Capture the cell that displays the provided text and extract its (X, Y) central coordinate. 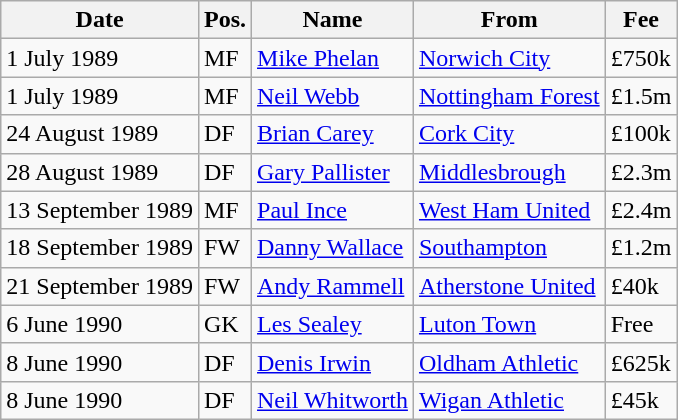
6 June 1990 (100, 324)
£625k (641, 362)
Date (100, 20)
Paul Ince (333, 210)
Free (641, 324)
Neil Whitworth (333, 400)
13 September 1989 (100, 210)
Oldham Athletic (509, 362)
Danny Wallace (333, 248)
Wigan Athletic (509, 400)
24 August 1989 (100, 134)
21 September 1989 (100, 286)
£2.3m (641, 172)
Nottingham Forest (509, 96)
28 August 1989 (100, 172)
Cork City (509, 134)
£2.4m (641, 210)
£1.2m (641, 248)
From (509, 20)
Fee (641, 20)
Middlesbrough (509, 172)
£750k (641, 58)
West Ham United (509, 210)
Pos. (224, 20)
£100k (641, 134)
Southampton (509, 248)
Mike Phelan (333, 58)
Gary Pallister (333, 172)
£40k (641, 286)
GK (224, 324)
Denis Irwin (333, 362)
Neil Webb (333, 96)
18 September 1989 (100, 248)
Norwich City (509, 58)
Atherstone United (509, 286)
Brian Carey (333, 134)
£1.5m (641, 96)
Andy Rammell (333, 286)
Name (333, 20)
Luton Town (509, 324)
Les Sealey (333, 324)
£45k (641, 400)
